Identify which cell holds the provided text, then report its (X, Y) central coordinate. 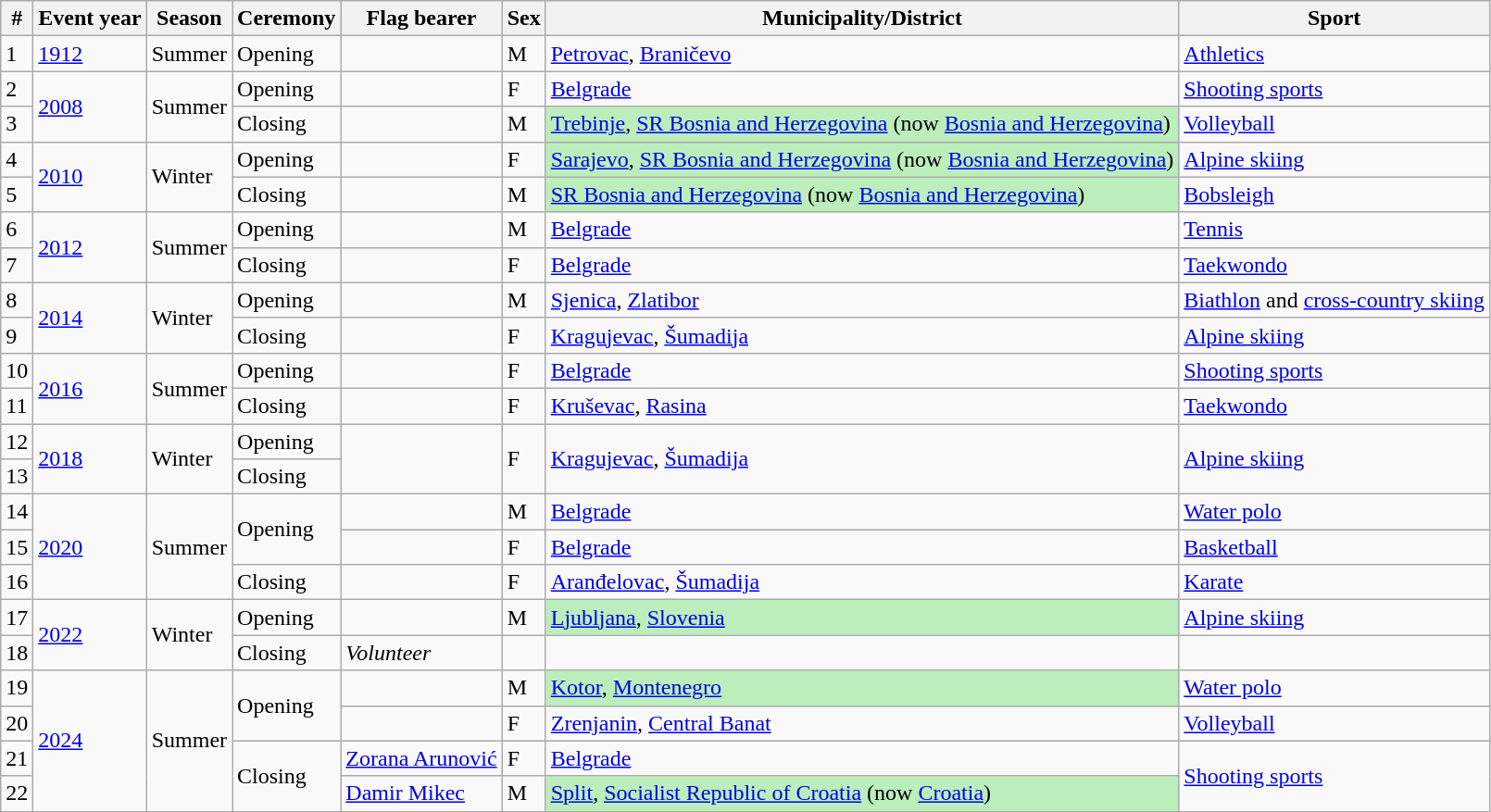
# (17, 19)
Kruševac, Rasina (862, 406)
8 (17, 300)
Bobsleigh (1334, 194)
6 (17, 230)
2024 (90, 741)
Athletics (1334, 54)
Zrenjanin, Central Banat (862, 723)
15 (17, 547)
Sex (524, 19)
2022 (90, 635)
Zorana Arunović (421, 758)
Event year (90, 19)
Damir Mikec (421, 793)
Flag bearer (421, 19)
12 (17, 442)
Petrovac, Braničevo (862, 54)
2016 (90, 388)
2020 (90, 547)
Ceremony (287, 19)
11 (17, 406)
2008 (90, 106)
Ljubljana, Slovenia (862, 618)
2018 (90, 459)
Biathlon and cross-country skiing (1334, 300)
14 (17, 512)
17 (17, 618)
5 (17, 194)
19 (17, 688)
Kotor, Montenegro (862, 688)
SR Bosnia and Herzegovina (now Bosnia and Herzegovina) (862, 194)
Aranđelovac, Šumadija (862, 582)
Municipality/District (862, 19)
21 (17, 758)
Trebinje, SR Bosnia and Herzegovina (now Bosnia and Herzegovina) (862, 124)
Karate (1334, 582)
7 (17, 265)
Season (189, 19)
1912 (90, 54)
Sport (1334, 19)
2012 (90, 247)
1 (17, 54)
18 (17, 653)
22 (17, 793)
2014 (90, 318)
2 (17, 89)
Sjenica, Zlatibor (862, 300)
2010 (90, 177)
10 (17, 370)
Volunteer (421, 653)
3 (17, 124)
Tennis (1334, 230)
Sarajevo, SR Bosnia and Herzegovina (now Bosnia and Herzegovina) (862, 159)
9 (17, 335)
Split, Socialist Republic of Croatia (now Croatia) (862, 793)
13 (17, 477)
4 (17, 159)
20 (17, 723)
16 (17, 582)
Basketball (1334, 547)
